Find where the given text appears and provide that cell's center as [x, y] coordinate. 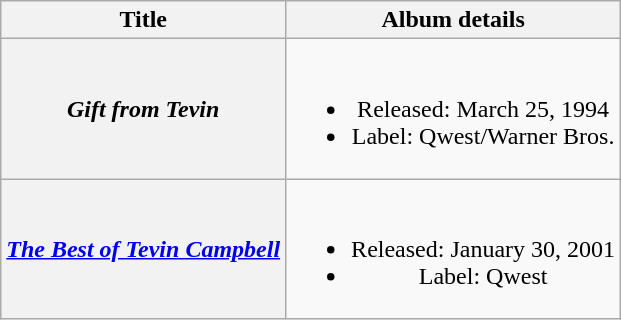
Gift from Tevin [144, 109]
Title [144, 20]
Album details [454, 20]
The Best of Tevin Campbell [144, 249]
Released: January 30, 2001Label: Qwest [454, 249]
Released: March 25, 1994Label: Qwest/Warner Bros. [454, 109]
